Identify which cell holds the provided text, then report its (X, Y) central coordinate. 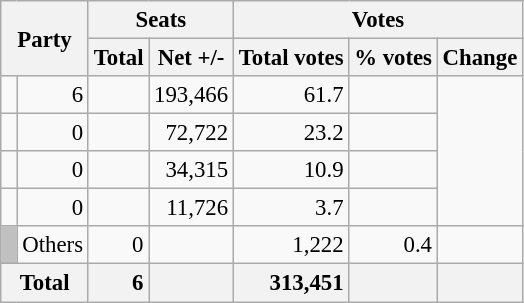
Net +/- (192, 58)
Others (52, 245)
61.7 (290, 95)
23.2 (290, 133)
% votes (393, 58)
313,451 (290, 283)
Seats (160, 20)
Total votes (290, 58)
Change (480, 58)
0.4 (393, 245)
34,315 (192, 170)
10.9 (290, 170)
3.7 (290, 208)
11,726 (192, 208)
1,222 (290, 245)
Party (45, 38)
Votes (378, 20)
72,722 (192, 133)
193,466 (192, 95)
